Output the [X, Y] coordinate of the center of the cell containing the given text.  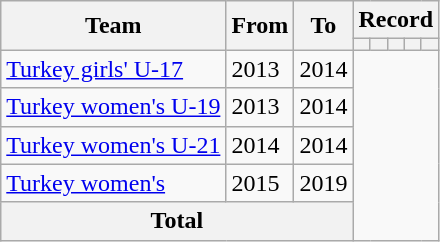
2019 [324, 183]
Turkey women's U-19 [114, 107]
To [324, 26]
Record [396, 20]
Turkey girls' U-17 [114, 69]
Total [177, 221]
Turkey women's U-21 [114, 145]
Team [114, 26]
Turkey women's [114, 183]
2015 [260, 183]
From [260, 26]
